Search for the cell housing the specified text and yield its (x, y) center coordinate. 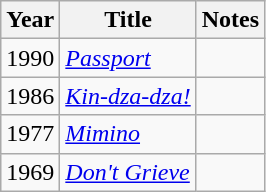
Year (30, 20)
Mimino (128, 134)
Title (128, 20)
Passport (128, 58)
1977 (30, 134)
Notes (230, 20)
1969 (30, 172)
1990 (30, 58)
Kin-dza-dza! (128, 96)
1986 (30, 96)
Don't Grieve (128, 172)
